Output the (X, Y) coordinate of the center of the cell containing the given text.  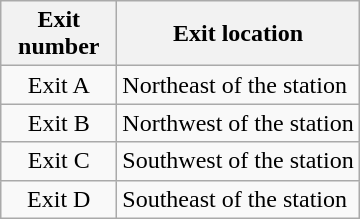
Exit B (59, 123)
Northeast of the station (238, 85)
Exit D (59, 199)
Exit A (59, 85)
Southwest of the station (238, 161)
Exit C (59, 161)
Northwest of the station (238, 123)
Exit location (238, 34)
Southeast of the station (238, 199)
Exit number (59, 34)
